Scan for the cell matching the given text and deliver its (x, y) coordinate at center. 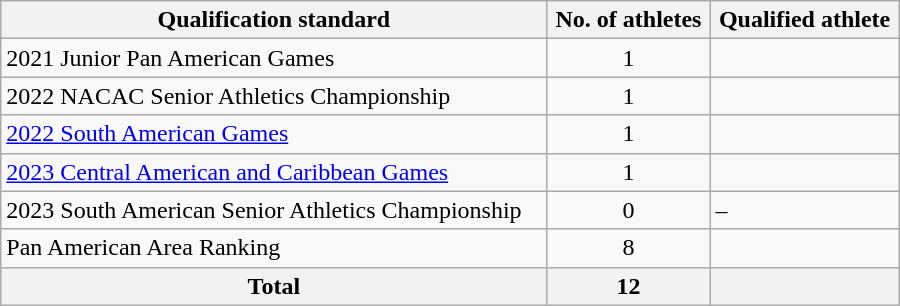
Pan American Area Ranking (274, 248)
0 (628, 210)
Total (274, 286)
No. of athletes (628, 20)
2023 Central American and Caribbean Games (274, 172)
2021 Junior Pan American Games (274, 58)
2023 South American Senior Athletics Championship (274, 210)
8 (628, 248)
12 (628, 286)
Qualified athlete (804, 20)
2022 South American Games (274, 134)
2022 NACAC Senior Athletics Championship (274, 96)
– (804, 210)
Qualification standard (274, 20)
